Identify which cell holds the provided text, then report its (x, y) central coordinate. 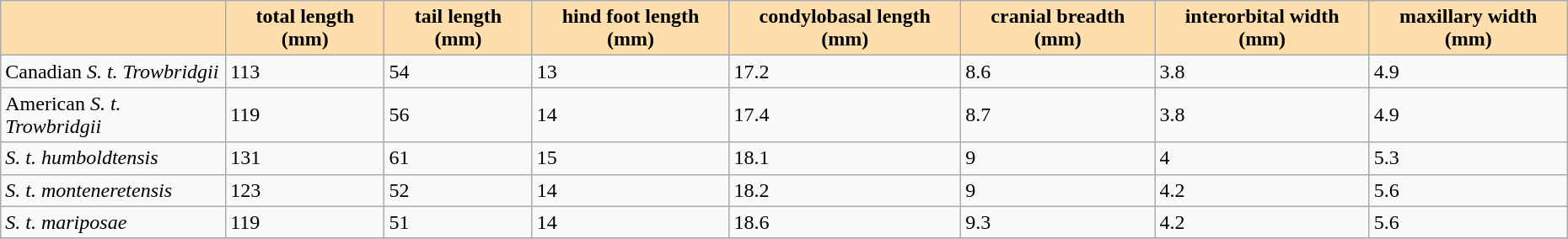
hind foot length (mm) (631, 29)
5.3 (1469, 158)
4 (1262, 158)
8.7 (1058, 114)
9.3 (1058, 222)
13 (631, 72)
56 (459, 114)
113 (305, 72)
interorbital width (mm) (1262, 29)
S. t. humboldtensis (113, 158)
condylobasal length (mm) (845, 29)
17.4 (845, 114)
18.2 (845, 190)
tail length (mm) (459, 29)
18.1 (845, 158)
54 (459, 72)
61 (459, 158)
51 (459, 222)
total length (mm) (305, 29)
17.2 (845, 72)
123 (305, 190)
18.6 (845, 222)
maxillary width (mm) (1469, 29)
15 (631, 158)
8.6 (1058, 72)
52 (459, 190)
Canadian S. t. Trowbridgii (113, 72)
S. t. mariposae (113, 222)
131 (305, 158)
American S. t. Trowbridgii (113, 114)
cranial breadth (mm) (1058, 29)
S. t. monteneretensis (113, 190)
